Scan for the cell matching the given text and deliver its [X, Y] coordinate at center. 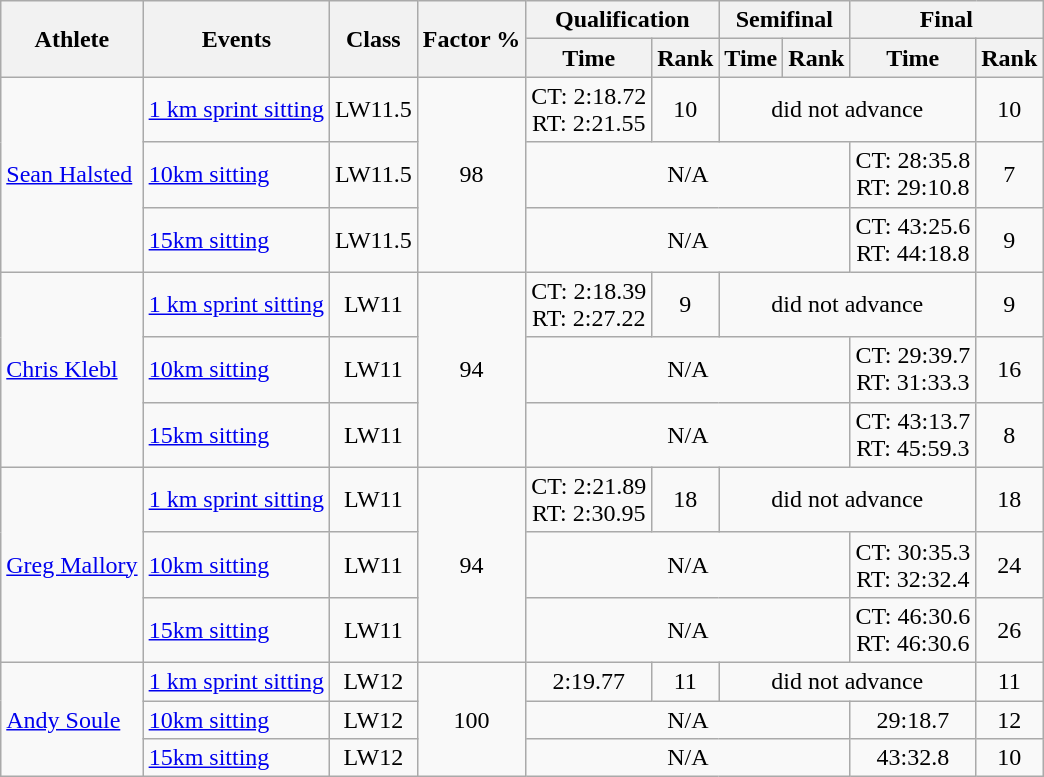
CT: 43:13.7RT: 45:59.3 [913, 434]
CT: 2:21.89RT: 2:30.95 [589, 500]
Final [946, 20]
Athlete [72, 39]
Class [374, 39]
Greg Mallory [72, 564]
29:18.7 [913, 719]
12 [1010, 719]
CT: 29:39.7RT: 31:33.3 [913, 370]
Qualification [622, 20]
CT: 2:18.39RT: 2:27.22 [589, 304]
100 [472, 719]
CT: 28:35.8RT: 29:10.8 [913, 174]
24 [1010, 564]
CT: 2:18.72RT: 2:21.55 [589, 110]
CT: 46:30.6RT: 46:30.6 [913, 630]
Factor % [472, 39]
CT: 43:25.6RT: 44:18.8 [913, 240]
Events [236, 39]
43:32.8 [913, 758]
Andy Soule [72, 719]
8 [1010, 434]
Sean Halsted [72, 174]
2:19.77 [589, 681]
Semifinal [784, 20]
98 [472, 174]
26 [1010, 630]
16 [1010, 370]
CT: 30:35.3RT: 32:32.4 [913, 564]
7 [1010, 174]
Chris Klebl [72, 370]
